Search for the cell housing the specified text and yield its (X, Y) center coordinate. 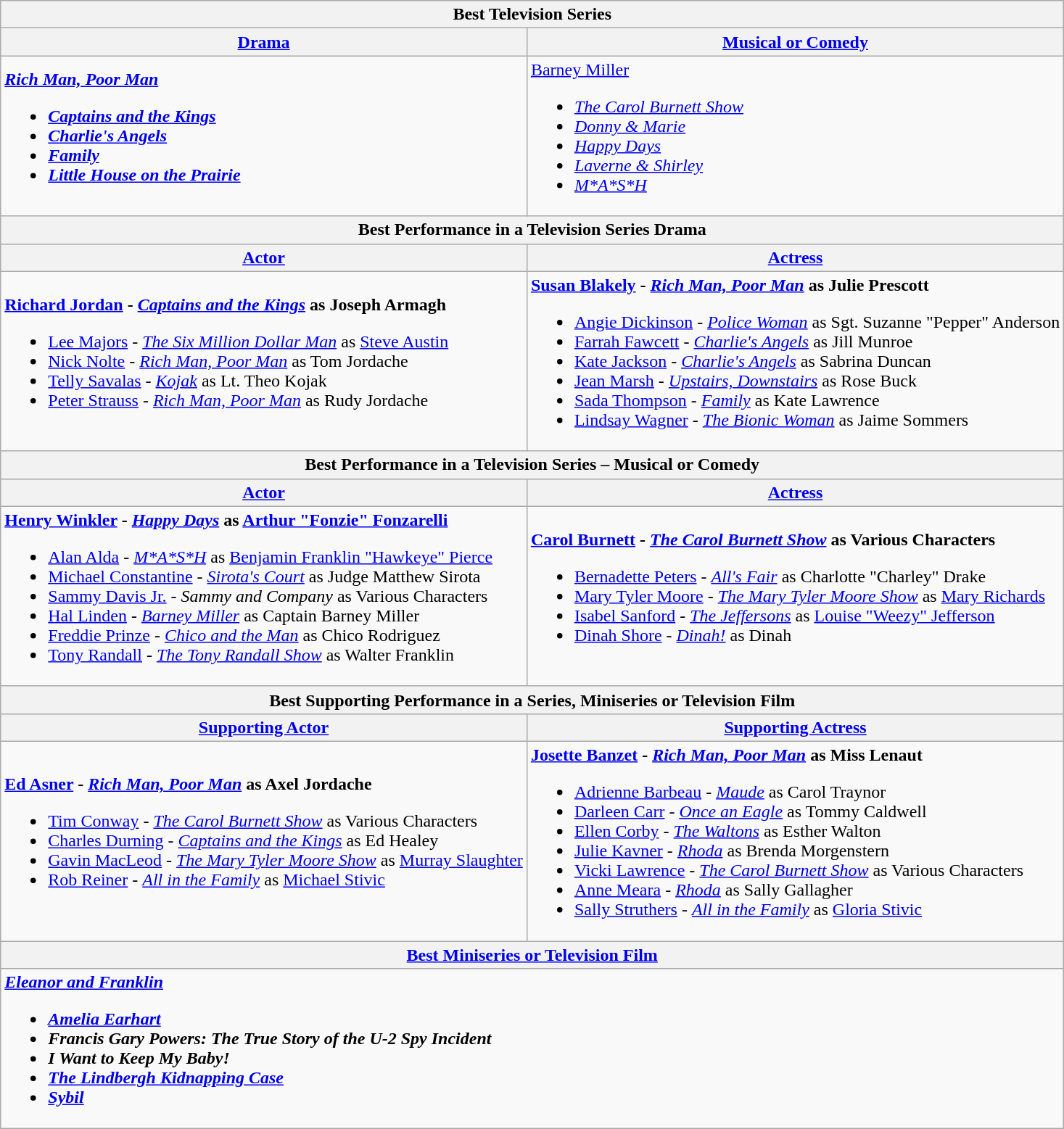
Best Miniseries or Television Film (532, 955)
Musical or Comedy (795, 42)
Best Performance in a Television Series Drama (532, 230)
Rich Man, Poor ManCaptains and the KingsCharlie's AngelsFamilyLittle House on the Prairie (264, 136)
Best Television Series (532, 15)
Drama (264, 42)
Best Supporting Performance in a Series, Miniseries or Television Film (532, 700)
Supporting Actress (795, 727)
Barney MillerThe Carol Burnett ShowDonny & MarieHappy DaysLaverne & ShirleyM*A*S*H (795, 136)
Supporting Actor (264, 727)
Best Performance in a Television Series – Musical or Comedy (532, 465)
